Scan for the cell matching the given text and deliver its (X, Y) coordinate at center. 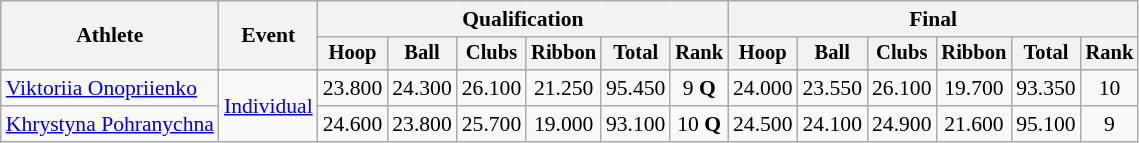
21.250 (564, 88)
21.600 (974, 124)
Viktoriia Onopriienko (110, 88)
24.000 (762, 88)
Individual (268, 106)
24.300 (422, 88)
25.700 (492, 124)
9 Q (699, 88)
24.900 (902, 124)
19.700 (974, 88)
93.100 (636, 124)
24.600 (352, 124)
Khrystyna Pohranychna (110, 124)
10 (1110, 88)
10 Q (699, 124)
93.350 (1046, 88)
Event (268, 36)
9 (1110, 124)
95.450 (636, 88)
Final (933, 19)
19.000 (564, 124)
Athlete (110, 36)
24.500 (762, 124)
23.550 (832, 88)
95.100 (1046, 124)
Qualification (523, 19)
24.100 (832, 124)
